Extract the [x, y] coordinate from the center of the cell holding the provided text.  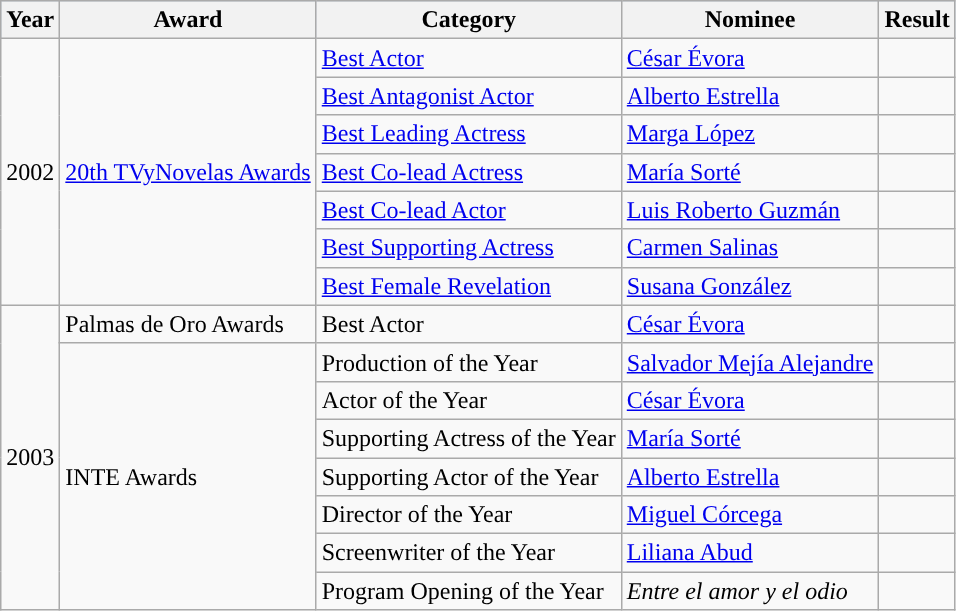
Production of the Year [468, 362]
Program Opening of the Year [468, 591]
Palmas de Oro Awards [188, 324]
Nominee [750, 20]
Actor of the Year [468, 400]
Miguel Córcega [750, 515]
20th TVyNovelas Awards [188, 172]
Susana González [750, 286]
Year [30, 20]
Marga López [750, 134]
Luis Roberto Guzmán [750, 210]
Salvador Mejía Alejandre [750, 362]
Entre el amor y el odio [750, 591]
Best Leading Actress [468, 134]
Liliana Abud [750, 553]
Best Supporting Actress [468, 248]
Supporting Actress of the Year [468, 438]
Best Co-lead Actor [468, 210]
Category [468, 20]
Award [188, 20]
INTE Awards [188, 476]
Result [917, 20]
Best Antagonist Actor [468, 96]
Carmen Salinas [750, 248]
2003 [30, 457]
Director of the Year [468, 515]
2002 [30, 172]
Best Female Revelation [468, 286]
Screenwriter of the Year [468, 553]
Supporting Actor of the Year [468, 477]
Best Co-lead Actress [468, 172]
